For the text-containing cell, return its midpoint in (X, Y) coordinate format. 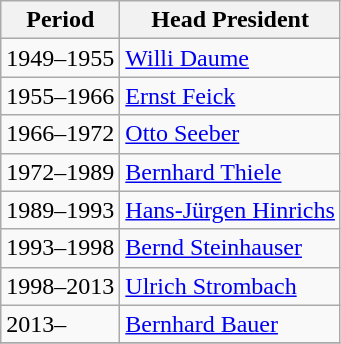
Bernhard Thiele (230, 172)
Ernst Feick (230, 96)
1949–1955 (60, 58)
1972–1989 (60, 172)
Ulrich Strombach (230, 286)
1989–1993 (60, 210)
Head President (230, 20)
1998–2013 (60, 286)
Hans-Jürgen Hinrichs (230, 210)
1955–1966 (60, 96)
Bernd Steinhauser (230, 248)
Willi Daume (230, 58)
Otto Seeber (230, 134)
2013– (60, 324)
Bernhard Bauer (230, 324)
1966–1972 (60, 134)
Period (60, 20)
1993–1998 (60, 248)
